Determine the (x, y) coordinate at the center of the cell enclosing the given text.  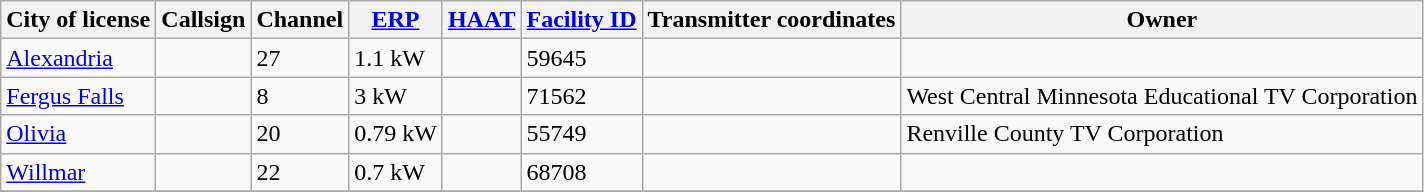
Owner (1162, 20)
3 kW (396, 96)
Renville County TV Corporation (1162, 134)
20 (300, 134)
71562 (582, 96)
1.1 kW (396, 58)
West Central Minnesota Educational TV Corporation (1162, 96)
Facility ID (582, 20)
Fergus Falls (78, 96)
HAAT (482, 20)
Callsign (204, 20)
Alexandria (78, 58)
Olivia (78, 134)
68708 (582, 172)
Willmar (78, 172)
City of license (78, 20)
59645 (582, 58)
Transmitter coordinates (772, 20)
0.79 kW (396, 134)
22 (300, 172)
27 (300, 58)
0.7 kW (396, 172)
55749 (582, 134)
Channel (300, 20)
8 (300, 96)
ERP (396, 20)
